Extract the (x, y) coordinate from the center of the cell holding the provided text.  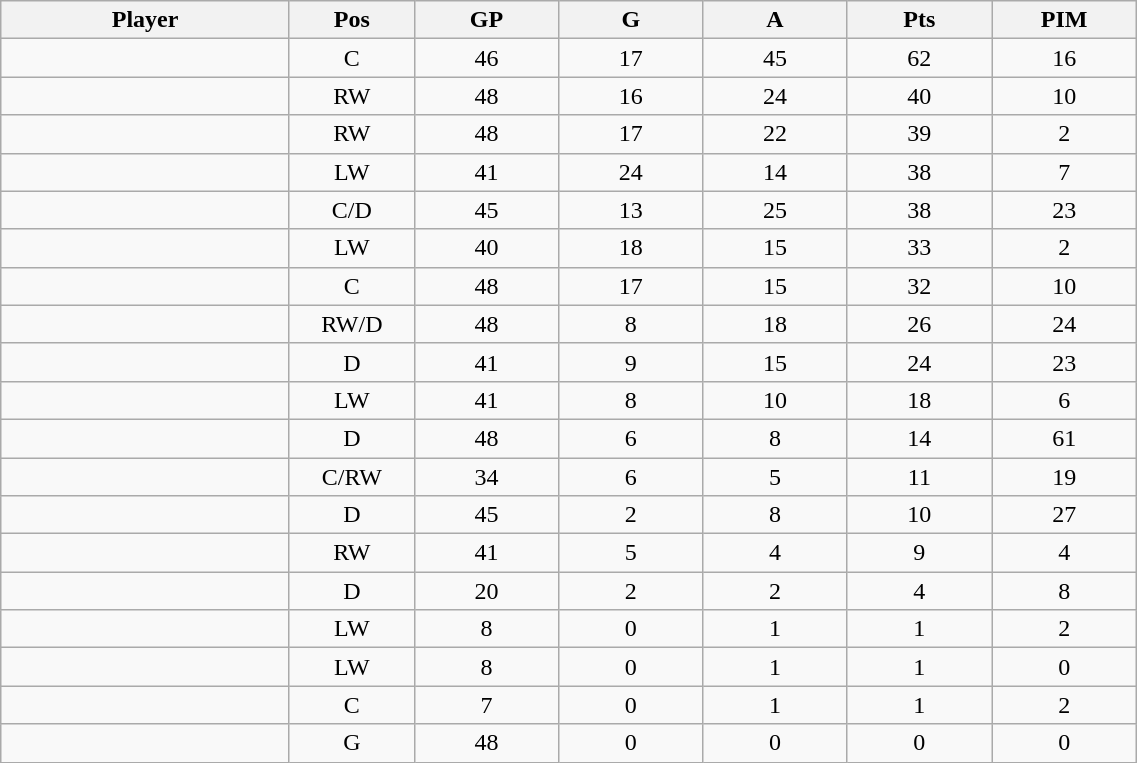
11 (919, 477)
46 (486, 58)
22 (775, 134)
Pos (352, 20)
25 (775, 210)
19 (1064, 477)
C/D (352, 210)
34 (486, 477)
C/RW (352, 477)
Pts (919, 20)
39 (919, 134)
GP (486, 20)
27 (1064, 515)
26 (919, 324)
A (775, 20)
32 (919, 286)
RW/D (352, 324)
61 (1064, 438)
PIM (1064, 20)
20 (486, 591)
13 (631, 210)
33 (919, 248)
Player (146, 20)
62 (919, 58)
